Identify which cell holds the provided text, then report its [x, y] central coordinate. 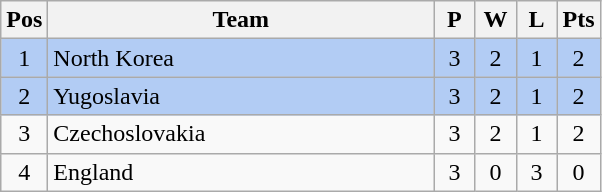
Pos [24, 20]
4 [24, 172]
Yugoslavia [241, 96]
P [454, 20]
Pts [578, 20]
W [496, 20]
Team [241, 20]
North Korea [241, 58]
England [241, 172]
Czechoslovakia [241, 134]
L [536, 20]
